Capture the cell that displays the provided text and extract its [X, Y] central coordinate. 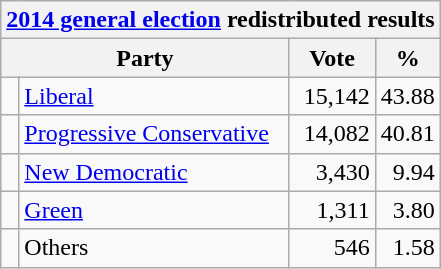
3,430 [332, 172]
14,082 [332, 134]
New Democratic [154, 172]
3.80 [408, 210]
Party [145, 58]
% [408, 58]
2014 general election redistributed results [220, 20]
Green [154, 210]
Liberal [154, 96]
546 [332, 248]
15,142 [332, 96]
1.58 [408, 248]
9.94 [408, 172]
Others [154, 248]
1,311 [332, 210]
Vote [332, 58]
Progressive Conservative [154, 134]
40.81 [408, 134]
43.88 [408, 96]
